Capture the cell that displays the provided text and extract its [X, Y] central coordinate. 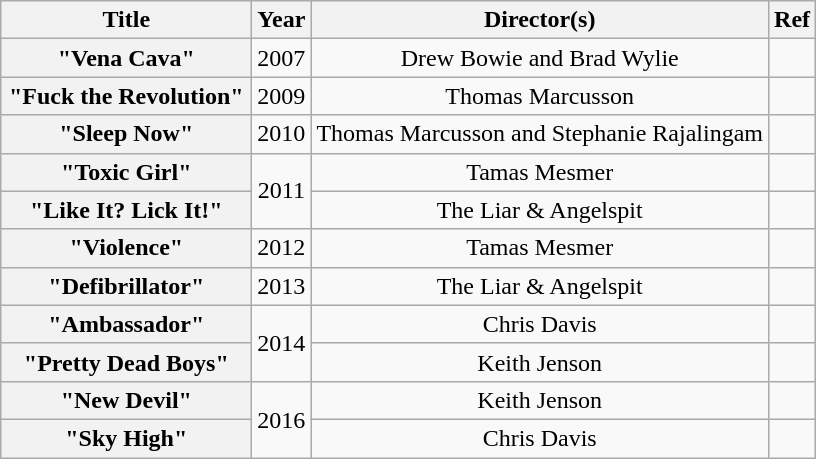
2010 [282, 134]
"Defibrillator" [126, 286]
2016 [282, 419]
"Ambassador" [126, 324]
2007 [282, 58]
2013 [282, 286]
Thomas Marcusson [540, 96]
"Vena Cava" [126, 58]
Title [126, 20]
"New Devil" [126, 400]
Director(s) [540, 20]
"Pretty Dead Boys" [126, 362]
Ref [792, 20]
2011 [282, 191]
2012 [282, 248]
"Sleep Now" [126, 134]
Thomas Marcusson and Stephanie Rajalingam [540, 134]
"Fuck the Revolution" [126, 96]
"Sky High" [126, 438]
2014 [282, 343]
Year [282, 20]
"Violence" [126, 248]
2009 [282, 96]
"Toxic Girl" [126, 172]
Drew Bowie and Brad Wylie [540, 58]
"Like It? Lick It!" [126, 210]
